Output the [X, Y] coordinate of the center of the cell containing the given text.  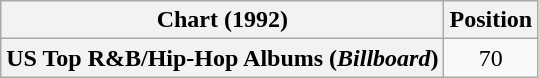
Chart (1992) [222, 20]
US Top R&B/Hip-Hop Albums (Billboard) [222, 58]
70 [491, 58]
Position [491, 20]
